Output the [X, Y] coordinate of the center of the cell containing the given text.  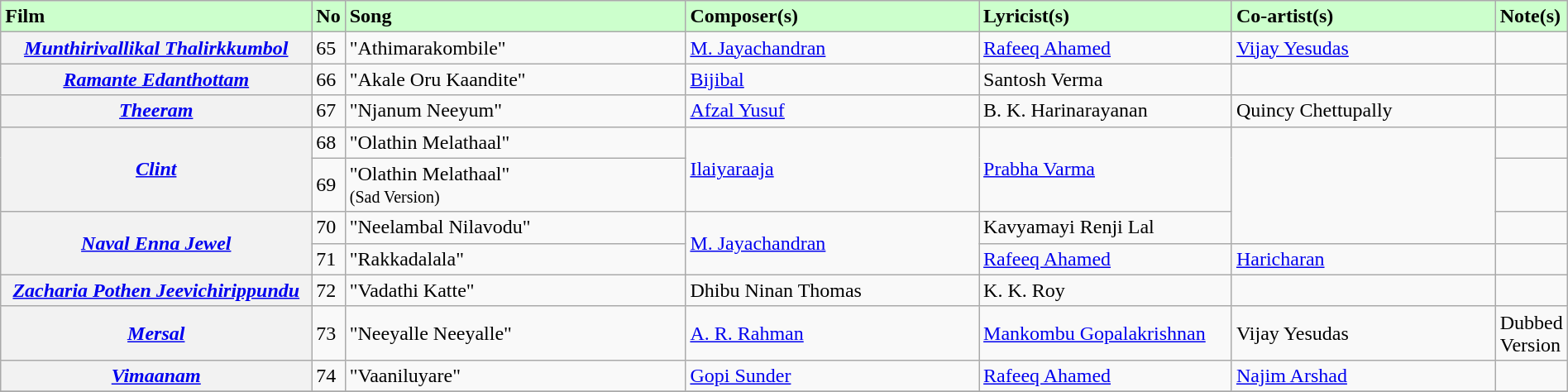
66 [328, 79]
Mersal [156, 332]
"Rakkadalala" [515, 259]
65 [328, 48]
Haricharan [1363, 259]
Naval Enna Jewel [156, 243]
"Vaaniluyare" [515, 375]
"Neelambal Nilavodu" [515, 227]
"Olathin Melathaal"(Sad Version) [515, 185]
Santosh Verma [1106, 79]
B. K. Harinarayanan [1106, 111]
"Olathin Melathaal" [515, 142]
74 [328, 375]
Mankombu Gopalakrishnan [1106, 332]
71 [328, 259]
"Athimarakombile" [515, 48]
Vimaanam [156, 375]
"Njanum Neeyum" [515, 111]
Composer(s) [832, 17]
"Vadathi Katte" [515, 290]
"Akale Oru Kaandite" [515, 79]
Zacharia Pothen Jeevichirippundu [156, 290]
Note(s) [1532, 17]
68 [328, 142]
"Neeyalle Neeyalle" [515, 332]
70 [328, 227]
Munthirivallikal Thalirkkumbol [156, 48]
Ilaiyaraaja [832, 169]
Prabha Varma [1106, 169]
Dhibu Ninan Thomas [832, 290]
Dubbed Version [1532, 332]
Theeram [156, 111]
Song [515, 17]
Clint [156, 169]
Najim Arshad [1363, 375]
Ramante Edanthottam [156, 79]
K. K. Roy [1106, 290]
67 [328, 111]
Afzal Yusuf [832, 111]
Gopi Sunder [832, 375]
72 [328, 290]
Lyricist(s) [1106, 17]
Film [156, 17]
Bijibal [832, 79]
Co-artist(s) [1363, 17]
69 [328, 185]
Quincy Chettupally [1363, 111]
73 [328, 332]
A. R. Rahman [832, 332]
Kavyamayi Renji Lal [1106, 227]
No [328, 17]
